Pinpoint the cell where the given text exists, returning its (x, y) midpoint coordinate. 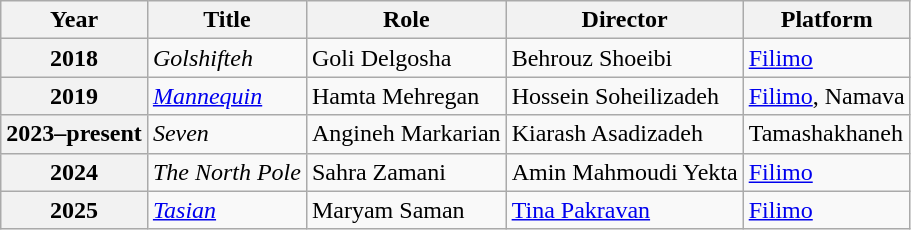
Tamashakhaneh (826, 134)
Goli Delgosha (406, 58)
Amin Mahmoudi Yekta (624, 172)
2023–present (74, 134)
Platform (826, 20)
2024 (74, 172)
The North Pole (226, 172)
Hamta Mehregan (406, 96)
Golshifteh (226, 58)
2019 (74, 96)
Tasian (226, 210)
Title (226, 20)
Sahra Zamani (406, 172)
2018 (74, 58)
Seven (226, 134)
Angineh Markarian (406, 134)
Hossein Soheilizadeh (624, 96)
2025 (74, 210)
Kiarash Asadizadeh (624, 134)
Year (74, 20)
Tina Pakravan (624, 210)
Behrouz Shoeibi (624, 58)
Maryam Saman (406, 210)
Role (406, 20)
Director (624, 20)
Filimo, Namava (826, 96)
Mannequin (226, 96)
